Provide the [x, y] coordinate of the cell's center where the given text is located.  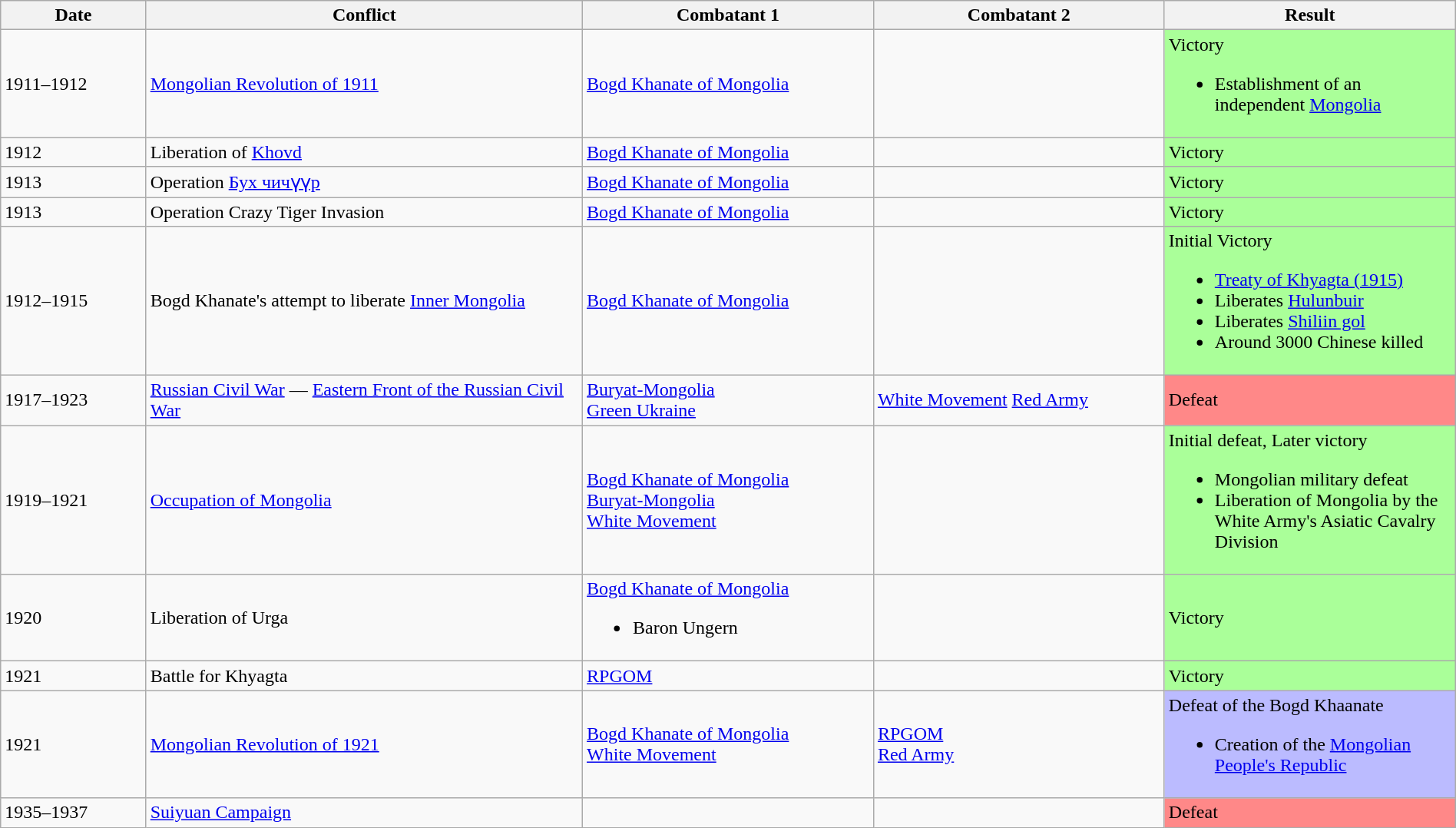
1912–1915 [74, 301]
Combatant 1 [728, 15]
Conflict [364, 15]
Bogd Khanate of MongoliaBaron Ungern [728, 618]
Occupation of Mongolia [364, 500]
Operation Crazy Tiger Invasion [364, 211]
White Movement Red Army [1018, 401]
Battle for Khyagta [364, 676]
Mongolian Revolution of 1911 [364, 84]
RPGOM Red Army [1018, 744]
1935–1937 [74, 813]
1911–1912 [74, 84]
VictoryEstablishment of an independent Mongolia [1310, 84]
RPGOM [728, 676]
Initial VictoryTreaty of Khyagta (1915)Liberates HulunbuirLiberates Shiliin golAround 3000 Chinese killed [1310, 301]
Operation Бух чичүүр [364, 182]
1920 [74, 618]
1917–1923 [74, 401]
Liberation of Khovd [364, 152]
Bogd Khanate of Mongolia White Movement [728, 744]
Suiyuan Campaign [364, 813]
Date [74, 15]
Bogd Khanate's attempt to liberate Inner Mongolia [364, 301]
1919–1921 [74, 500]
Bogd Khanate of MongoliaBuryat-Mongolia White Movement [728, 500]
Initial defeat, Later victoryMongolian military defeatLiberation of Mongolia by the White Army's Asiatic Cavalry Division [1310, 500]
1912 [74, 152]
Combatant 2 [1018, 15]
Defeat of the Bogd KhaanateCreation of the Mongolian People's Republic [1310, 744]
Russian Civil War — Eastern Front of the Russian Civil War [364, 401]
Buryat-MongoliaGreen Ukraine [728, 401]
Mongolian Revolution of 1921 [364, 744]
Result [1310, 15]
Liberation of Urga [364, 618]
